Return [x, y] of the center of cell containing provided text 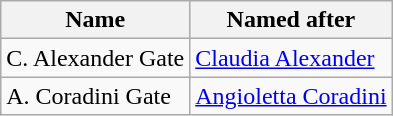
A. Coradini Gate [96, 96]
Named after [291, 20]
C. Alexander Gate [96, 58]
Angioletta Coradini [291, 96]
Name [96, 20]
Claudia Alexander [291, 58]
